Locate the cell with the specified text and output its [x, y] center coordinate. 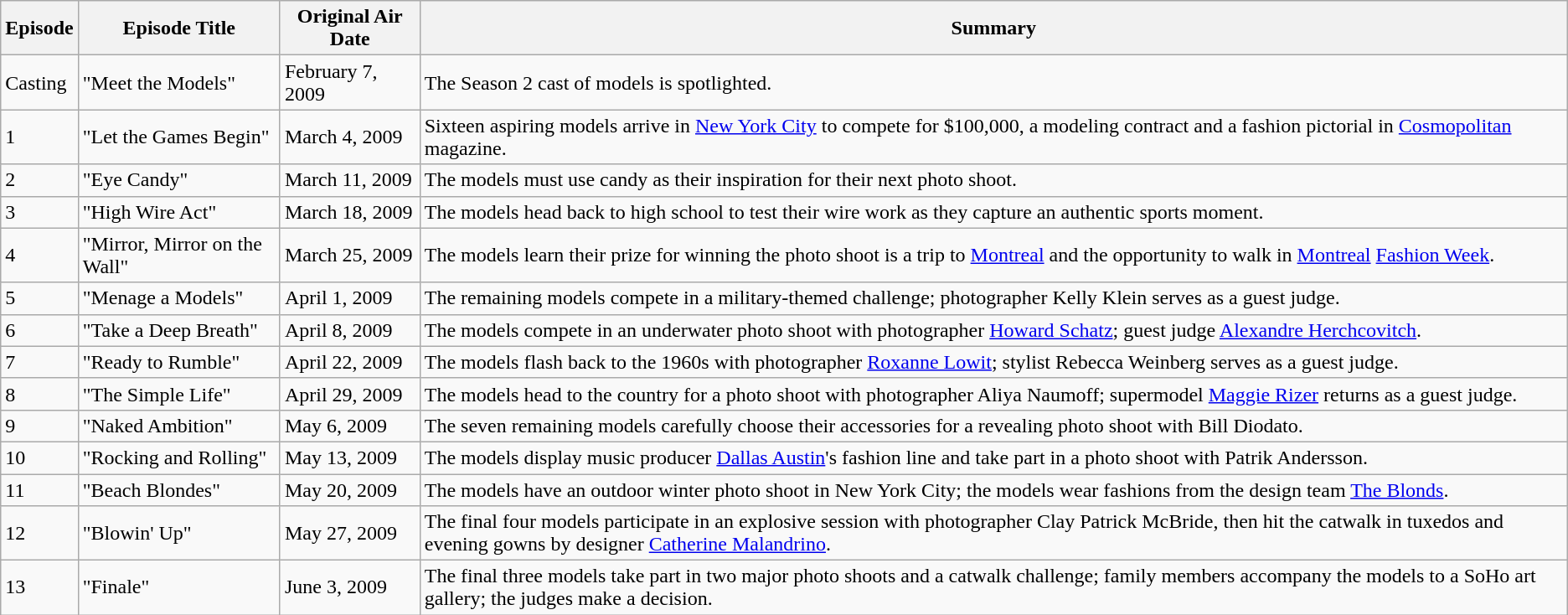
"Mirror, Mirror on the Wall" [179, 255]
Sixteen aspiring models arrive in New York City to compete for $100,000, a modeling contract and a fashion pictorial in Cosmopolitan magazine. [993, 137]
Casting [39, 82]
"Take a Deep Breath" [179, 330]
The models compete in an underwater photo shoot with photographer Howard Schatz; guest judge Alexandre Herchcovitch. [993, 330]
The seven remaining models carefully choose their accessories for a revealing photo shoot with Bill Diodato. [993, 426]
May 6, 2009 [350, 426]
8 [39, 394]
"Blowin' Up" [179, 533]
1 [39, 137]
"Let the Games Begin" [179, 137]
9 [39, 426]
"Rocking and Rolling" [179, 457]
Episode Title [179, 28]
March 25, 2009 [350, 255]
Original Air Date [350, 28]
The models head back to high school to test their wire work as they capture an authentic sports moment. [993, 212]
Summary [993, 28]
"Ready to Rumble" [179, 362]
June 3, 2009 [350, 588]
"The Simple Life" [179, 394]
"Beach Blondes" [179, 490]
5 [39, 298]
The models learn their prize for winning the photo shoot is a trip to Montreal and the opportunity to walk in Montreal Fashion Week. [993, 255]
The models display music producer Dallas Austin's fashion line and take part in a photo shoot with Patrik Andersson. [993, 457]
2 [39, 180]
Episode [39, 28]
"High Wire Act" [179, 212]
May 20, 2009 [350, 490]
"Menage a Models" [179, 298]
February 7, 2009 [350, 82]
4 [39, 255]
"Finale" [179, 588]
March 11, 2009 [350, 180]
"Eye Candy" [179, 180]
The Season 2 cast of models is spotlighted. [993, 82]
11 [39, 490]
"Naked Ambition" [179, 426]
13 [39, 588]
March 4, 2009 [350, 137]
The models flash back to the 1960s with photographer Roxanne Lowit; stylist Rebecca Weinberg serves as a guest judge. [993, 362]
12 [39, 533]
April 29, 2009 [350, 394]
3 [39, 212]
The remaining models compete in a military-themed challenge; photographer Kelly Klein serves as a guest judge. [993, 298]
The models must use candy as their inspiration for their next photo shoot. [993, 180]
May 13, 2009 [350, 457]
April 8, 2009 [350, 330]
7 [39, 362]
10 [39, 457]
March 18, 2009 [350, 212]
April 1, 2009 [350, 298]
The models have an outdoor winter photo shoot in New York City; the models wear fashions from the design team The Blonds. [993, 490]
The models head to the country for a photo shoot with photographer Aliya Naumoff; supermodel Maggie Rizer returns as a guest judge. [993, 394]
May 27, 2009 [350, 533]
6 [39, 330]
April 22, 2009 [350, 362]
"Meet the Models" [179, 82]
